Extract the [x, y] coordinate from the center of the cell holding the provided text.  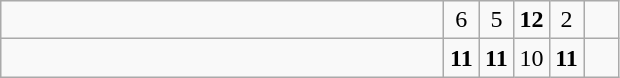
2 [566, 20]
5 [496, 20]
12 [532, 20]
10 [532, 58]
6 [462, 20]
